Identify which cell holds the provided text, then report its (x, y) central coordinate. 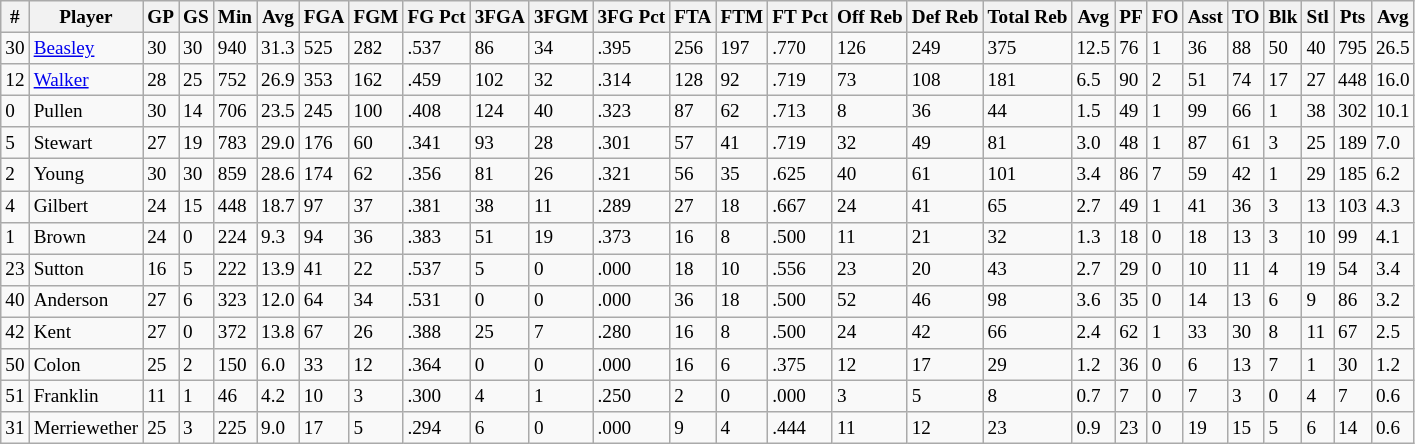
23.5 (278, 111)
3.2 (1392, 301)
FT Pct (800, 17)
6.0 (278, 365)
.556 (800, 270)
256 (693, 48)
795 (1353, 48)
31 (15, 428)
124 (500, 111)
940 (234, 48)
245 (324, 111)
100 (376, 111)
752 (234, 80)
.323 (632, 111)
37 (376, 206)
323 (234, 301)
90 (1132, 80)
12.0 (278, 301)
.444 (800, 428)
.375 (800, 365)
108 (945, 80)
65 (1028, 206)
20 (945, 270)
FGM (376, 17)
372 (234, 333)
98 (1028, 301)
9.3 (278, 238)
3.6 (1094, 301)
2.4 (1094, 333)
29.0 (278, 143)
3FGA (500, 17)
94 (324, 238)
Merriewether (86, 428)
Total Reb (1028, 17)
1.3 (1094, 238)
FGA (324, 17)
26.5 (1392, 48)
Min (234, 17)
4.3 (1392, 206)
126 (870, 48)
64 (324, 301)
.341 (436, 143)
Stewart (86, 143)
Anderson (86, 301)
282 (376, 48)
.667 (800, 206)
3FG Pct (632, 17)
TO (1246, 17)
12.5 (1094, 48)
13.9 (278, 270)
28.6 (278, 175)
Sutton (86, 270)
.625 (800, 175)
.294 (436, 428)
Player (86, 17)
2.5 (1392, 333)
222 (234, 270)
.356 (436, 175)
56 (693, 175)
.373 (632, 238)
Franklin (86, 396)
.388 (436, 333)
43 (1028, 270)
Blk (1283, 17)
Gilbert (86, 206)
0.7 (1094, 396)
525 (324, 48)
302 (1353, 111)
.408 (436, 111)
GS (196, 17)
6.5 (1094, 80)
176 (324, 143)
Def Reb (945, 17)
FTA (693, 17)
174 (324, 175)
Brown (86, 238)
.289 (632, 206)
.250 (632, 396)
.301 (632, 143)
22 (376, 270)
57 (693, 143)
4.1 (1392, 238)
60 (376, 143)
.300 (436, 396)
.713 (800, 111)
97 (324, 206)
Pts (1353, 17)
# (15, 17)
225 (234, 428)
706 (234, 111)
Pullen (86, 111)
74 (1246, 80)
73 (870, 80)
375 (1028, 48)
859 (234, 175)
44 (1028, 111)
0.9 (1094, 428)
48 (1132, 143)
31.3 (278, 48)
185 (1353, 175)
189 (1353, 143)
3FGM (561, 17)
.364 (436, 365)
128 (693, 80)
FTM (742, 17)
.459 (436, 80)
PF (1132, 17)
6.2 (1392, 175)
162 (376, 80)
59 (1205, 175)
.383 (436, 238)
10.1 (1392, 111)
26.9 (278, 80)
9.0 (278, 428)
88 (1246, 48)
3.0 (1094, 143)
249 (945, 48)
54 (1353, 270)
18.7 (278, 206)
.531 (436, 301)
7.0 (1392, 143)
GP (161, 17)
1.5 (1094, 111)
93 (500, 143)
52 (870, 301)
150 (234, 365)
21 (945, 238)
.321 (632, 175)
.280 (632, 333)
197 (742, 48)
Stl (1318, 17)
FO (1165, 17)
Kent (86, 333)
92 (742, 80)
224 (234, 238)
Off Reb (870, 17)
353 (324, 80)
.395 (632, 48)
Walker (86, 80)
103 (1353, 206)
.314 (632, 80)
Colon (86, 365)
76 (1132, 48)
Beasley (86, 48)
FG Pct (436, 17)
.770 (800, 48)
181 (1028, 80)
783 (234, 143)
.381 (436, 206)
Asst (1205, 17)
4.2 (278, 396)
101 (1028, 175)
13.8 (278, 333)
Young (86, 175)
16.0 (1392, 80)
102 (500, 80)
